Scan for the cell matching the given text and deliver its (X, Y) coordinate at center. 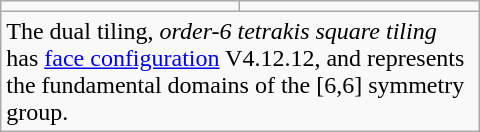
The dual tiling, order-6 tetrakis square tiling has face configuration V4.12.12, and represents the fundamental domains of the [6,6] symmetry group. (240, 72)
